Pinpoint the cell where the given text exists, returning its [x, y] midpoint coordinate. 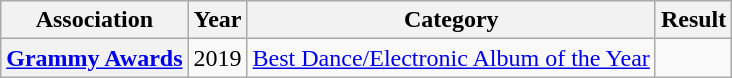
Result [693, 20]
Best Dance/Electronic Album of the Year [451, 58]
2019 [218, 58]
Grammy Awards [94, 58]
Year [218, 20]
Category [451, 20]
Association [94, 20]
